Determine the [X, Y] coordinate at the center of the cell enclosing the given text.  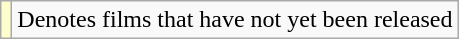
Denotes films that have not yet been released [235, 20]
